Scan for the cell matching the given text and deliver its (X, Y) coordinate at center. 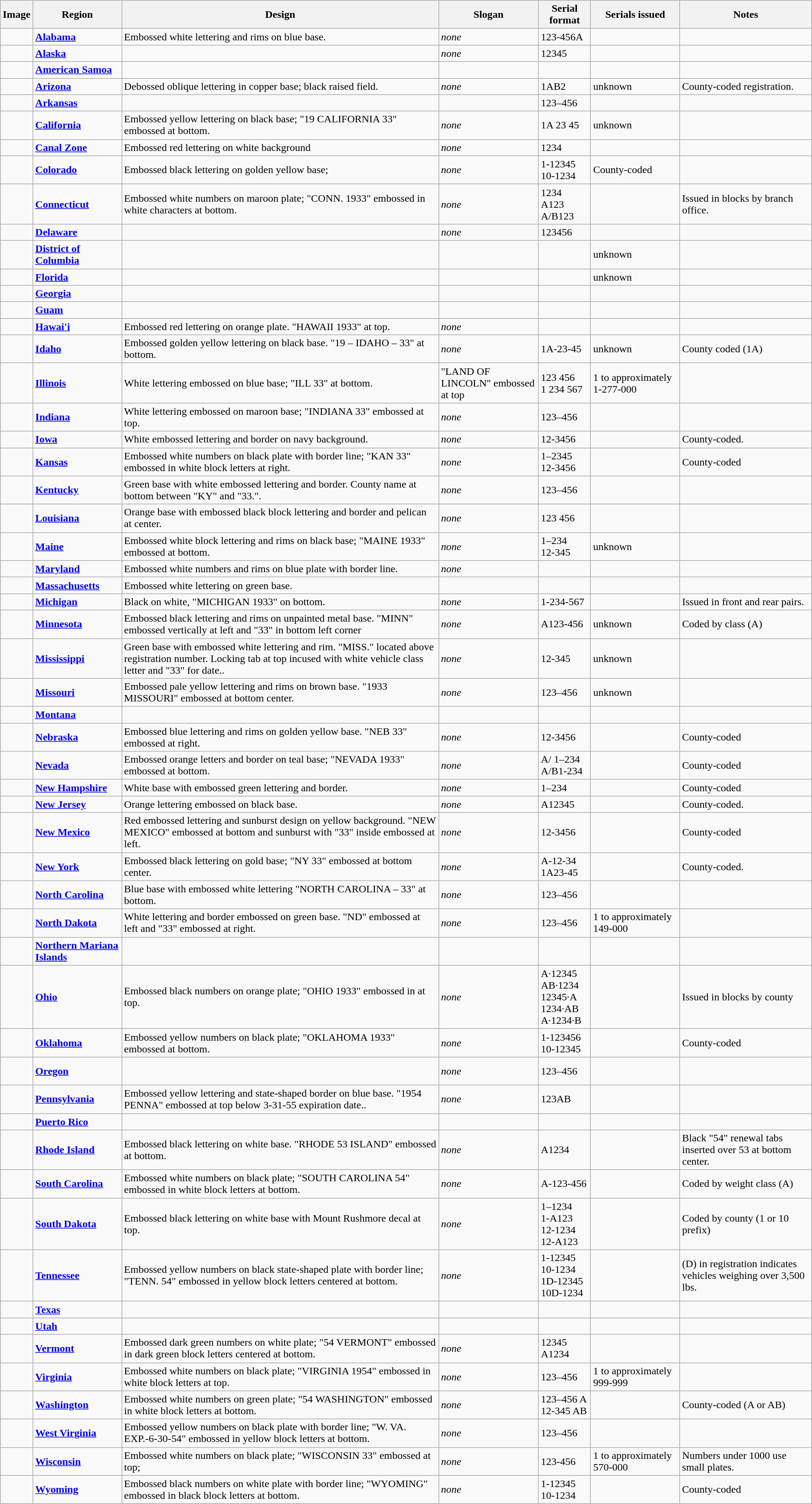
Serial format (565, 15)
Orange base with embossed black block lettering and border and pelican at center. (280, 518)
Embossed white numbers and rims on blue plate with border line. (280, 569)
12-345 (565, 659)
1-234-567 (565, 602)
Embossed pale yellow lettering and rims on brown base. "1933 MISSOURI" embossed at bottom center. (280, 692)
Kansas (77, 462)
White embossed lettering and border on navy background. (280, 439)
Massachusetts (77, 585)
1A 23 45 (565, 125)
Embossed blue lettering and rims on golden yellow base. "NEB 33" embossed at right. (280, 737)
Alaska (77, 53)
Embossed white numbers on black plate; "SOUTH CAROLINA 54" embossed in white block letters at bottom. (280, 1184)
1 to approximately 149-000 (635, 923)
American Samoa (77, 70)
Iowa (77, 439)
Region (77, 15)
Georgia (77, 294)
A1234 (565, 1150)
Orange lettering embossed on black base. (280, 804)
Embossed white lettering on green base. (280, 585)
Missouri (77, 692)
123456 (565, 232)
Embossed red lettering on orange plate. "HAWAII 1933" at top. (280, 327)
A-123-456 (565, 1184)
Utah (77, 1326)
Alabama (77, 37)
Embossed golden yellow lettering on black base. "19 – IDAHO – 33" at bottom. (280, 349)
Tennessee (77, 1275)
Embossed yellow lettering on black base; "19 CALIFORNIA 33" embossed at bottom. (280, 125)
Embossed white numbers on black plate; "VIRGINIA 1954" embossed in white block letters at top. (280, 1377)
West Virginia (77, 1433)
Hawai'i (77, 327)
Embossed white numbers on black plate; "WISCONSIN 33" embossed at top; (280, 1461)
Issued in blocks by branch office. (746, 204)
Debossed oblique lettering in copper base; black raised field. (280, 86)
Idaho (77, 349)
Embossed black lettering on gold base; "NY 33" embossed at bottom center. (280, 867)
Blue base with embossed white lettering "NORTH CAROLINA – 33" at bottom. (280, 895)
New Jersey (77, 804)
Embossed dark green numbers on white plate; "54 VERMONT" embossed in dark green block letters centered at bottom. (280, 1348)
Delaware (77, 232)
Green base with white embossed lettering and border. County name at bottom between "KY" and "33.". (280, 490)
Northern Mariana Islands (77, 951)
Louisiana (77, 518)
North Carolina (77, 895)
Embossed white block lettering and rims on black base; "MAINE 1933" embossed at bottom. (280, 547)
Embossed black lettering and rims on unpainted metal base. "MINN" embossed vertically at left and "33" in bottom left corner (280, 624)
12345A1234 (565, 1348)
Virginia (77, 1377)
New Hampshire (77, 788)
123–456 A12-345 AB (565, 1405)
White lettering embossed on maroon base; "INDIANA 33" embossed at top. (280, 417)
1 to approximately 570-000 (635, 1461)
Coded by class (A) (746, 624)
South Dakota (77, 1224)
123 456 (565, 518)
North Dakota (77, 923)
White base with embossed green lettering and border. (280, 788)
Issued in front and rear pairs. (746, 602)
Oklahoma (77, 1043)
Black "54" renewal tabs inserted over 53 at bottom center. (746, 1150)
(D) in registration indicates vehicles weighing over 3,500 lbs. (746, 1275)
A-12-341A23-45 (565, 867)
Wyoming (77, 1490)
Embossed white lettering and rims on blue base. (280, 37)
123-456 (565, 1461)
Mississippi (77, 659)
"LAND OF LINCOLN" embossed at top (488, 383)
Kentucky (77, 490)
Embossed black lettering on golden yellow base; (280, 170)
Red embossed lettering and sunburst design on yellow background. "NEW MEXICO" embossed at bottom and sunburst with "33" inside embossed at left. (280, 832)
A·12345AB·123412345·A1234·ABA·1234·B (565, 997)
1A-23-45 (565, 349)
Nebraska (77, 737)
Notes (746, 15)
County-coded (A or AB) (746, 1405)
Design (280, 15)
123-456A (565, 37)
1 to approximately 999-999 (635, 1377)
Colorado (77, 170)
1234 (565, 147)
1AB2 (565, 86)
County-coded registration. (746, 86)
Embossed black numbers on orange plate; "OHIO 1933" embossed in at top. (280, 997)
Serials issued (635, 15)
Texas (77, 1310)
Embossed white numbers on black plate with border line; "KAN 33" embossed in white block letters at right. (280, 462)
Maryland (77, 569)
Ohio (77, 997)
Illinois (77, 383)
Nevada (77, 765)
Canal Zone (77, 147)
Pennsylvania (77, 1099)
12345 (565, 53)
A12345 (565, 804)
Slogan (488, 15)
1234A123A/B123 (565, 204)
123AB (565, 1099)
Rhode Island (77, 1150)
1–12341-A12312-123412-A123 (565, 1224)
Embossed black lettering on white base. "RHODE 53 ISLAND" embossed at bottom. (280, 1150)
Connecticut (77, 204)
1-12345610-12345 (565, 1043)
Florida (77, 277)
District of Columbia (77, 254)
County coded (1A) (746, 349)
Image (16, 15)
Black on white, "MICHIGAN 1933" on bottom. (280, 602)
A123-456 (565, 624)
Coded by county (1 or 10 prefix) (746, 1224)
1-1234510-12341D-1234510D-1234 (565, 1275)
Vermont (77, 1348)
Michigan (77, 602)
Arkansas (77, 103)
Embossed white numbers on maroon plate; "CONN. 1933" embossed in white characters at bottom. (280, 204)
White lettering embossed on blue base; "ILL 33" at bottom. (280, 383)
Washington (77, 1405)
Wisconsin (77, 1461)
Embossed white numbers on green plate; "54 WASHINGTON" embossed in white block letters at bottom. (280, 1405)
White lettering and border embossed on green base. "ND" embossed at left and "33" embossed at right. (280, 923)
South Carolina (77, 1184)
1–23412-345 (565, 547)
Issued in blocks by county (746, 997)
Embossed yellow numbers on black plate; "OKLAHOMA 1933" embossed at bottom. (280, 1043)
Maine (77, 547)
Montana (77, 715)
Embossed yellow lettering and state-shaped border on blue base. "1954 PENNA" embossed at top below 3-31-55 expiration date.. (280, 1099)
Guam (77, 310)
123 4561 234 567 (565, 383)
Puerto Rico (77, 1121)
Embossed orange letters and border on teal base; "NEVADA 1933" embossed at bottom. (280, 765)
Indiana (77, 417)
Embossed black numbers on white plate with border line; "WYOMING" embossed in black block letters at bottom. (280, 1490)
New York (77, 867)
Oregon (77, 1071)
Arizona (77, 86)
1–234512-3456 (565, 462)
Minnesota (77, 624)
A/ 1–234A/B1-234 (565, 765)
Embossed yellow numbers on black plate with border line; "W. VA. EXP.-6-30-54" embossed in yellow block letters at bottom. (280, 1433)
1 to approximately 1-277-000 (635, 383)
1–234 (565, 788)
Embossed red lettering on white background (280, 147)
New Mexico (77, 832)
Embossed yellow numbers on black state-shaped plate with border line; "TENN. 54" embossed in yellow block letters centered at bottom. (280, 1275)
California (77, 125)
Embossed black lettering on white base with Mount Rushmore decal at top. (280, 1224)
Coded by weight class (A) (746, 1184)
Numbers under 1000 use small plates. (746, 1461)
